Identify which cell holds the provided text, then report its [X, Y] central coordinate. 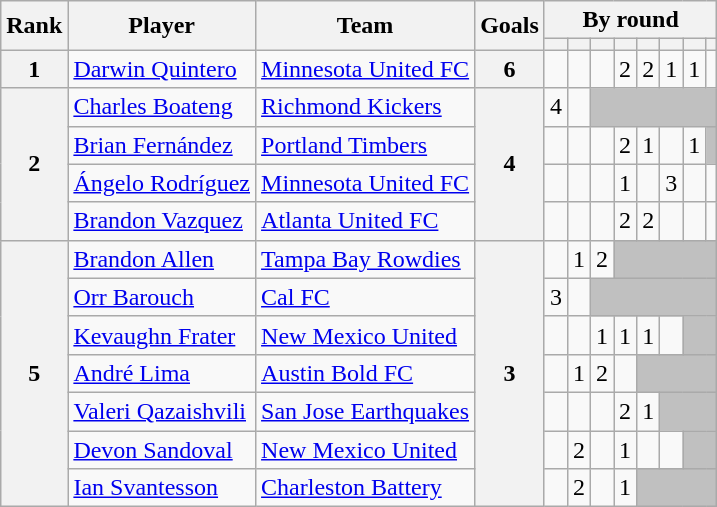
Valeri Qazaishvili [162, 411]
Rank [34, 26]
Ian Svantesson [162, 488]
Ángelo Rodríguez [162, 183]
Orr Barouch [162, 297]
San Jose Earthquakes [366, 411]
Charleston Battery [366, 488]
6 [510, 69]
Charles Boateng [162, 107]
Brandon Allen [162, 259]
Team [366, 26]
Richmond Kickers [366, 107]
Portland Timbers [366, 145]
Austin Bold FC [366, 373]
André Lima [162, 373]
Atlanta United FC [366, 221]
Devon Sandoval [162, 449]
Player [162, 26]
Kevaughn Frater [162, 335]
Tampa Bay Rowdies [366, 259]
Goals [510, 26]
5 [34, 373]
Brandon Vazquez [162, 221]
Darwin Quintero [162, 69]
Brian Fernández [162, 145]
By round [630, 20]
Cal FC [366, 297]
